Locate the cell with the specified text and output its [x, y] center coordinate. 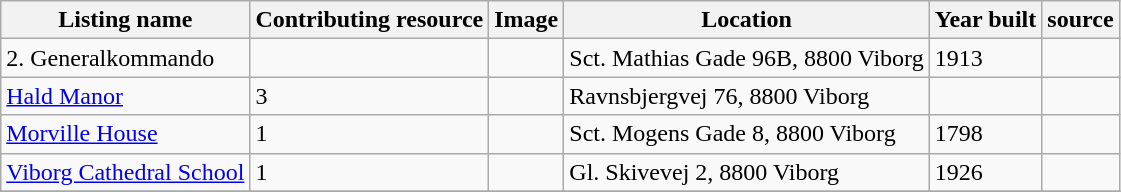
1913 [986, 58]
3 [370, 96]
Contributing resource [370, 20]
Gl. Skivevej 2, 8800 Viborg [746, 172]
Viborg Cathedral School [126, 172]
1798 [986, 134]
Year built [986, 20]
source [1080, 20]
Sct. Mathias Gade 96B, 8800 Viborg [746, 58]
Sct. Mogens Gade 8, 8800 Viborg [746, 134]
Hald Manor [126, 96]
Listing name [126, 20]
Ravnsbjergvej 76, 8800 Viborg [746, 96]
Image [526, 20]
2. Generalkommando [126, 58]
Location [746, 20]
1926 [986, 172]
Morville House [126, 134]
